Identify which cell holds the provided text, then report its (X, Y) central coordinate. 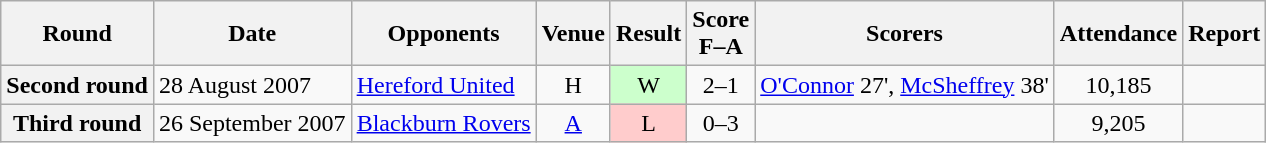
Date (252, 34)
Report (1224, 34)
28 August 2007 (252, 85)
0–3 (721, 123)
9,205 (1118, 123)
A (573, 123)
L (648, 123)
Venue (573, 34)
26 September 2007 (252, 123)
Attendance (1118, 34)
Result (648, 34)
O'Connor 27', McSheffrey 38' (905, 85)
Blackburn Rovers (444, 123)
ScoreF–A (721, 34)
2–1 (721, 85)
Third round (78, 123)
Hereford United (444, 85)
W (648, 85)
Round (78, 34)
Second round (78, 85)
10,185 (1118, 85)
H (573, 85)
Scorers (905, 34)
Opponents (444, 34)
